Output the (X, Y) coordinate of the center of the cell containing the given text.  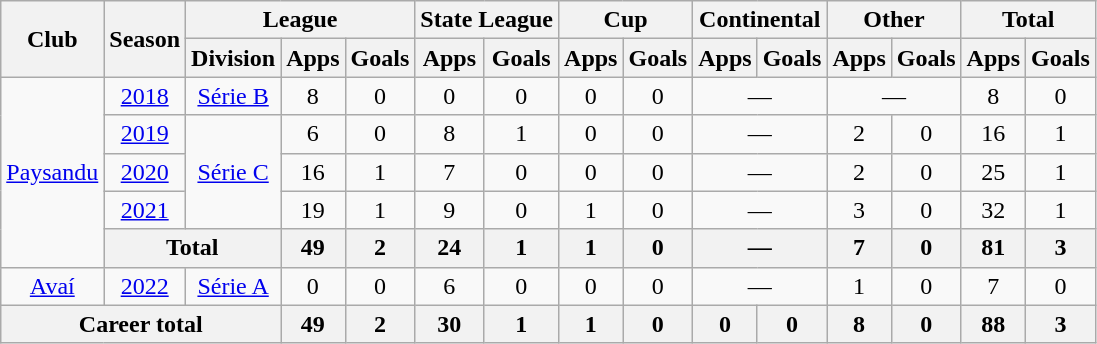
2022 (145, 286)
32 (993, 210)
Continental (760, 20)
2019 (145, 134)
Other (894, 20)
2018 (145, 96)
Career total (141, 324)
2021 (145, 210)
State League (487, 20)
Avaí (52, 286)
Série C (234, 172)
League (300, 20)
Season (145, 39)
Série B (234, 96)
2020 (145, 172)
Club (52, 39)
Cup (626, 20)
24 (450, 248)
Paysandu (52, 172)
30 (450, 324)
25 (993, 172)
81 (993, 248)
19 (313, 210)
Division (234, 58)
88 (993, 324)
9 (450, 210)
Série A (234, 286)
